Locate the cell with the specified text and output its (X, Y) center coordinate. 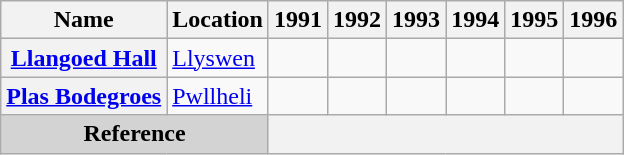
1992 (358, 20)
Reference (135, 134)
Location (218, 20)
Name (84, 20)
1991 (298, 20)
Llangoed Hall (84, 58)
Llyswen (218, 58)
1995 (534, 20)
Pwllheli (218, 96)
1993 (416, 20)
1994 (476, 20)
1996 (594, 20)
Plas Bodegroes (84, 96)
